Locate the cell with the specified text and output its (X, Y) center coordinate. 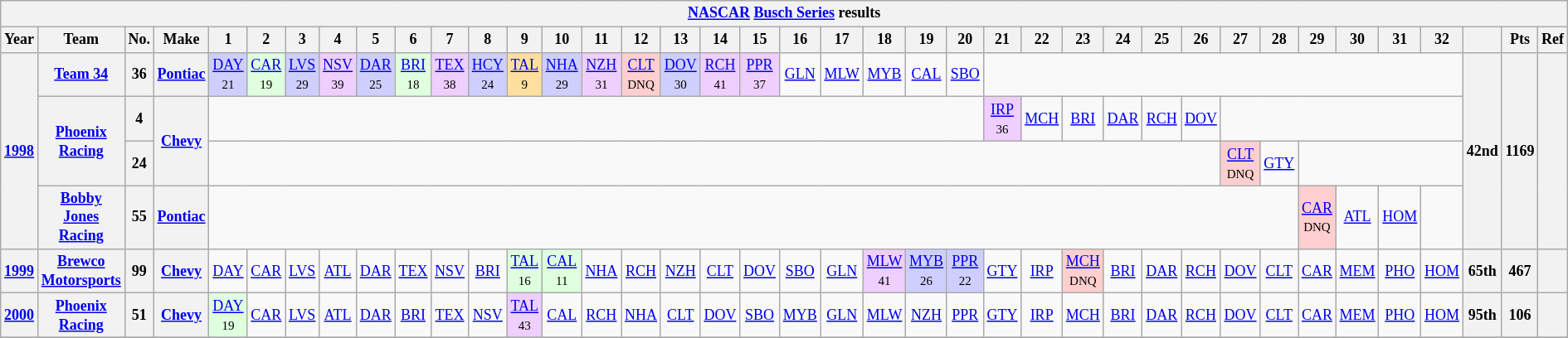
6 (413, 40)
Team (81, 40)
16 (800, 40)
32 (1442, 40)
DAY21 (228, 75)
Make (181, 40)
NSV39 (338, 75)
TAL9 (524, 75)
Brewco Motorsports (81, 271)
2 (266, 40)
MYB26 (927, 271)
No. (139, 40)
7 (450, 40)
14 (720, 40)
1 (228, 40)
NASCAR Busch Series results (785, 13)
29 (1317, 40)
99 (139, 271)
2000 (20, 316)
HCY24 (488, 75)
PPR (965, 316)
3 (302, 40)
NHA29 (562, 75)
27 (1240, 40)
28 (1279, 40)
26 (1201, 40)
65th (1482, 271)
13 (680, 40)
CAR19 (266, 75)
23 (1083, 40)
22 (1042, 40)
15 (760, 40)
MCHDNQ (1083, 271)
CARDNQ (1317, 217)
MLW41 (884, 271)
Ref (1553, 40)
DAY19 (228, 316)
1999 (20, 271)
IRP36 (1002, 119)
11 (601, 40)
BRI18 (413, 75)
21 (1002, 40)
18 (884, 40)
1998 (20, 151)
10 (562, 40)
36 (139, 75)
17 (841, 40)
Pts (1520, 40)
DOV30 (680, 75)
Bobby Jones Racing (81, 217)
TAL16 (524, 271)
1169 (1520, 151)
PPR22 (965, 271)
DAR25 (375, 75)
NZH31 (601, 75)
42nd (1482, 151)
DAY (228, 271)
RCH41 (720, 75)
Team 34 (81, 75)
30 (1357, 40)
TEX38 (450, 75)
Year (20, 40)
55 (139, 217)
20 (965, 40)
PPR37 (760, 75)
31 (1400, 40)
9 (524, 40)
CAL11 (562, 271)
467 (1520, 271)
19 (927, 40)
LVS29 (302, 75)
12 (641, 40)
106 (1520, 316)
51 (139, 316)
TAL43 (524, 316)
95th (1482, 316)
25 (1161, 40)
8 (488, 40)
5 (375, 40)
